From the cell containing the given text, extract its center point as [X, Y] coordinate. 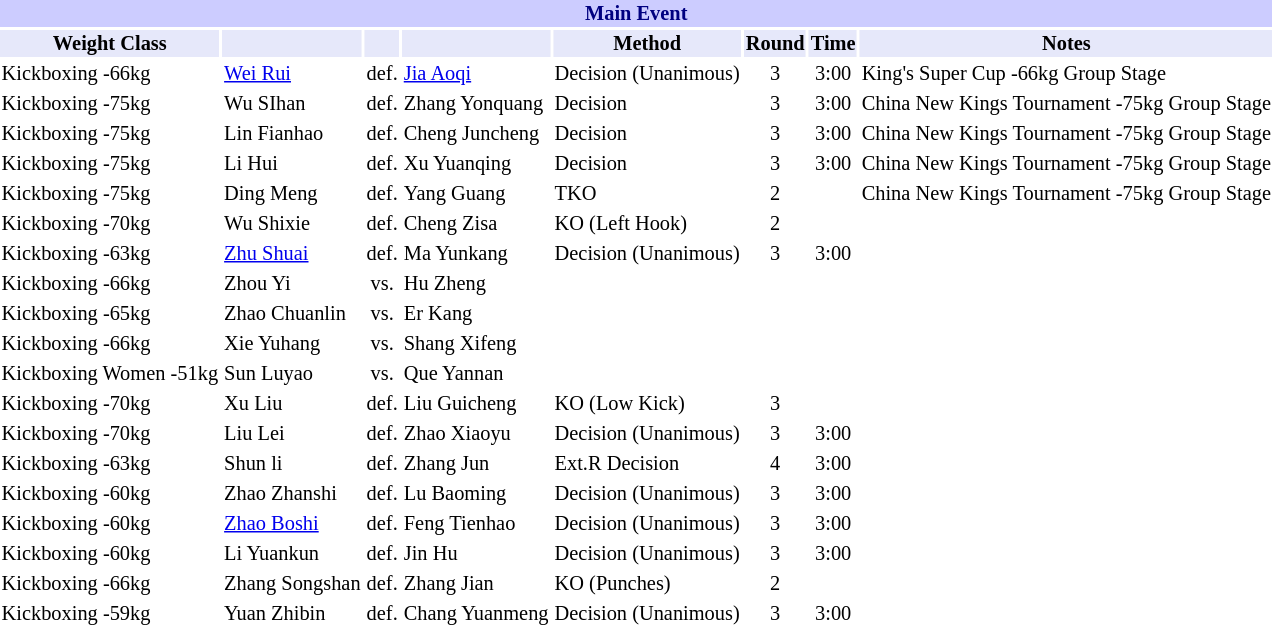
Zhao Zhanshi [293, 494]
Xu Yuanqing [476, 164]
Method [647, 44]
Sun Luyao [293, 374]
Ma Yunkang [476, 254]
KO (Left Hook) [647, 224]
Weight Class [110, 44]
Kickboxing -65kg [110, 314]
Zhang Jun [476, 464]
Feng Tienhao [476, 524]
Wei Rui [293, 74]
Zhang Yonquang [476, 104]
Liu Guicheng [476, 404]
Time [833, 44]
Que Yannan [476, 374]
Lin Fianhao [293, 134]
Hu Zheng [476, 284]
Zhao Boshi [293, 524]
Ext.R Decision [647, 464]
TKO [647, 194]
Xie Yuhang [293, 344]
Zhu Shuai [293, 254]
KO (Punches) [647, 584]
Wu SIhan [293, 104]
Shang Xifeng [476, 344]
Notes [1066, 44]
Zhao Xiaoyu [476, 434]
Jia Aoqi [476, 74]
Li Hui [293, 164]
Li Yuankun [293, 554]
Jin Hu [476, 554]
Wu Shixie [293, 224]
Kickboxing Women -51kg [110, 374]
Xu Liu [293, 404]
Zhou Yi [293, 284]
Main Event [636, 14]
King's Super Cup -66kg Group Stage [1066, 74]
Cheng Juncheng [476, 134]
Ding Meng [293, 194]
Zhang Songshan [293, 584]
Zhang Jian [476, 584]
Shun li [293, 464]
Zhao Chuanlin [293, 314]
KO (Low Kick) [647, 404]
Cheng Zisa [476, 224]
Er Kang [476, 314]
Round [775, 44]
4 [775, 464]
Liu Lei [293, 434]
Yang Guang [476, 194]
Lu Baoming [476, 494]
